Identify which cell holds the provided text, then report its [x, y] central coordinate. 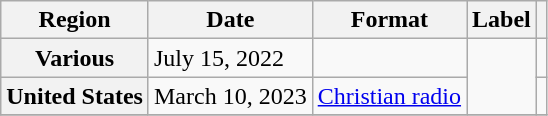
United States [75, 96]
Format [389, 20]
March 10, 2023 [230, 96]
Label [502, 20]
Christian radio [389, 96]
Date [230, 20]
Various [75, 58]
July 15, 2022 [230, 58]
Region [75, 20]
